Locate the cell with the specified text and output its (X, Y) center coordinate. 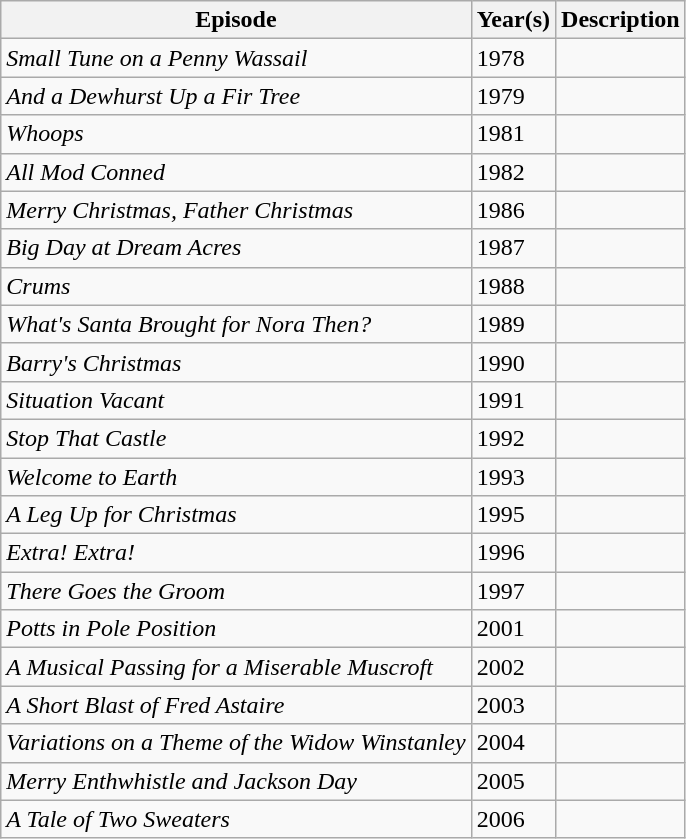
1982 (513, 172)
1989 (513, 324)
A Tale of Two Sweaters (236, 819)
1997 (513, 591)
2002 (513, 667)
Year(s) (513, 20)
Whoops (236, 134)
1993 (513, 477)
Merry Enthwhistle and Jackson Day (236, 781)
A Leg Up for Christmas (236, 515)
Small Tune on a Penny Wassail (236, 58)
2001 (513, 629)
Crums (236, 286)
1990 (513, 362)
Welcome to Earth (236, 477)
All Mod Conned (236, 172)
2004 (513, 743)
Barry's Christmas (236, 362)
Stop That Castle (236, 438)
1979 (513, 96)
1978 (513, 58)
1981 (513, 134)
Description (621, 20)
A Musical Passing for a Miserable Muscroft (236, 667)
Situation Vacant (236, 400)
A Short Blast of Fred Astaire (236, 705)
And a Dewhurst Up a Fir Tree (236, 96)
Extra! Extra! (236, 553)
What's Santa Brought for Nora Then? (236, 324)
Potts in Pole Position (236, 629)
1992 (513, 438)
2005 (513, 781)
Merry Christmas, Father Christmas (236, 210)
2006 (513, 819)
Episode (236, 20)
1986 (513, 210)
1995 (513, 515)
Variations on a Theme of the Widow Winstanley (236, 743)
There Goes the Groom (236, 591)
2003 (513, 705)
Big Day at Dream Acres (236, 248)
1991 (513, 400)
1996 (513, 553)
1987 (513, 248)
1988 (513, 286)
